Capture the cell that displays the provided text and extract its [X, Y] central coordinate. 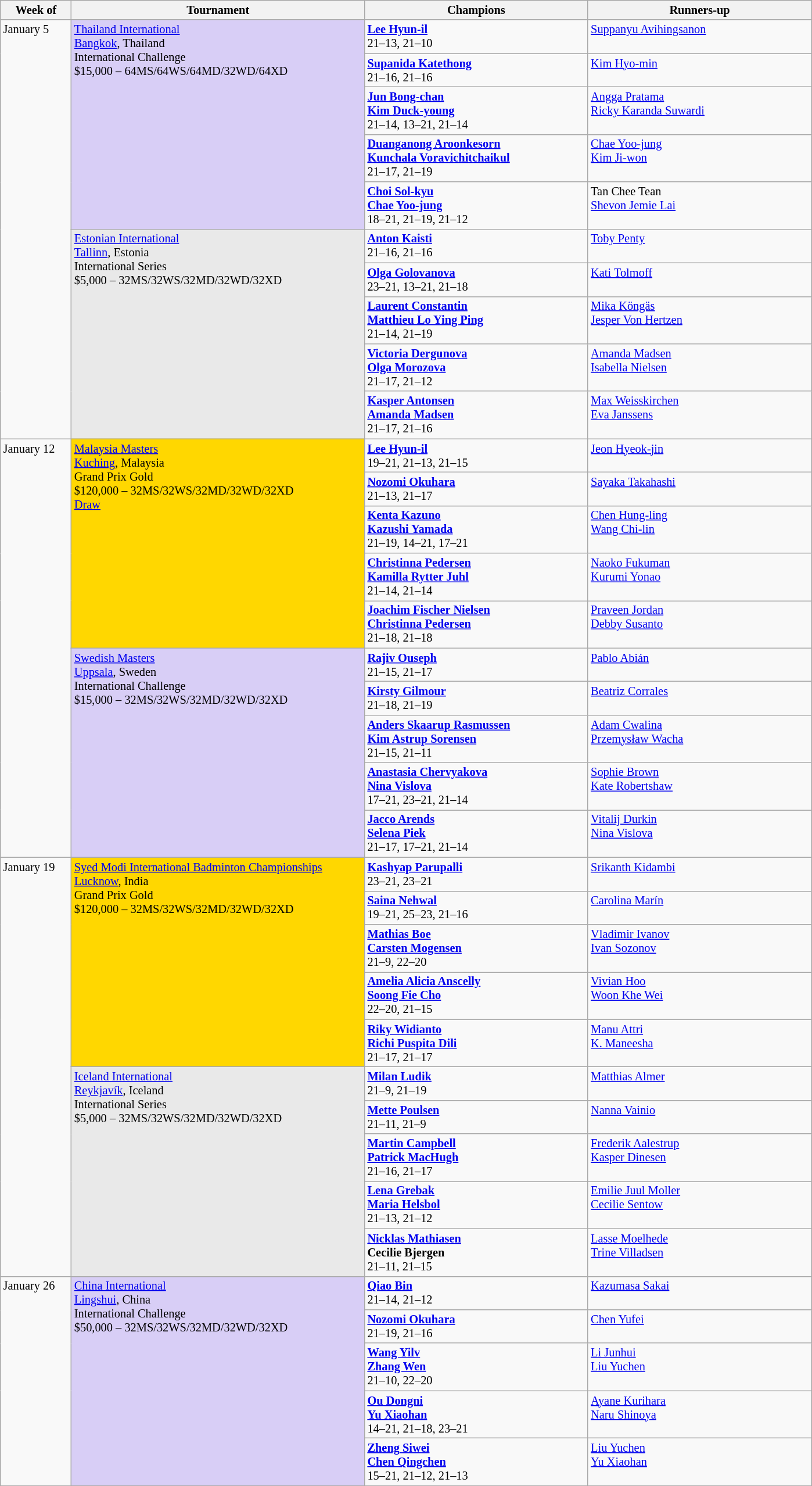
Olga Golovanova23–21, 13–21, 21–18 [476, 280]
Sayaka Takahashi [699, 489]
Nanna Vainio [699, 1117]
Angga Pratama Ricky Karanda Suwardi [699, 110]
Beatriz Corrales [699, 698]
Christinna Pedersen Kamilla Rytter Juhl21–14, 21–14 [476, 577]
Saina Nehwal19–21, 25–23, 21–16 [476, 908]
Wang Yilv Zhang Wen21–10, 22–20 [476, 1367]
Mathias Boe Carsten Mogensen21–9, 22–20 [476, 948]
Malaysia MastersKuching, MalaysiaGrand Prix Gold$120,000 – 32MS/32WS/32MD/32WD/32XDDraw [218, 543]
Chen Yufei [699, 1326]
Ayane Kurihara Naru Shinoya [699, 1415]
Lasse Moelhede Trine Villadsen [699, 1252]
Iceland InternationalReykjavík, IcelandInternational Series$5,000 – 32MS/32WS/32MD/32WD/32XD [218, 1171]
Srikanth Kidambi [699, 874]
Pablo Abián [699, 665]
Lena Grebak Maria Helsbol21–13, 21–12 [476, 1205]
Jun Bong-chan Kim Duck-young21–14, 13–21, 21–14 [476, 110]
Vivian Hoo Woon Khe Wei [699, 996]
Anton Kaisti21–16, 21–16 [476, 246]
Praveen Jordan Debby Susanto [699, 624]
Anastasia Chervyakova Nina Vislova17–21, 23–21, 21–14 [476, 786]
Frederik Aalestrup Kasper Dinesen [699, 1158]
January 5 [36, 229]
Jeon Hyeok-jin [699, 456]
Joachim Fischer Nielsen Christinna Pedersen21–18, 21–18 [476, 624]
Duanganong Aroonkesorn Kunchala Voravichitchaikul21–17, 21–19 [476, 158]
Chen Hung-ling Wang Chi-lin [699, 529]
Carolina Marín [699, 908]
Milan Ludik21–9, 21–19 [476, 1083]
Nozomi Okuhara21–13, 21–17 [476, 489]
Amanda Madsen Isabella Nielsen [699, 367]
January 12 [36, 649]
Choi Sol-kyu Chae Yoo-jung18–21, 21–19, 21–12 [476, 206]
Martin Campbell Patrick MacHugh21–16, 21–17 [476, 1158]
Zheng Siwei Chen Qingchen15–21, 21–12, 21–13 [476, 1462]
Adam Cwalina Przemysław Wacha [699, 739]
Naoko Fukuman Kurumi Yonao [699, 577]
Kati Tolmoff [699, 280]
China InternationalLingshui, ChinaInternational Challenge$50,000 – 32MS/32WS/32MD/32WD/32XD [218, 1381]
Ou Dongni Yu Xiaohan14–21, 21–18, 23–21 [476, 1415]
Rajiv Ouseph21–15, 21–17 [476, 665]
January 26 [36, 1381]
Kim Hyo-min [699, 70]
Kirsty Gilmour21–18, 21–19 [476, 698]
Emilie Juul Moller Cecilie Sentow [699, 1205]
Victoria Dergunova Olga Morozova21–17, 21–12 [476, 367]
Laurent Constantin Matthieu Lo Ying Ping21–14, 21–19 [476, 320]
Anders Skaarup Rasmussen Kim Astrup Sorensen21–15, 21–11 [476, 739]
Swedish MastersUppsala, SwedenInternational Challenge$15,000 – 32MS/32WS/32MD/32WD/32XD [218, 753]
Nozomi Okuhara21–19, 21–16 [476, 1326]
Qiao Bin21–14, 21–12 [476, 1293]
Champions [476, 10]
Week of [36, 10]
Kazumasa Sakai [699, 1293]
Suppanyu Avihingsanon [699, 37]
Matthias Almer [699, 1083]
Toby Penty [699, 246]
Liu Yuchen Yu Xiaohan [699, 1462]
Mette Poulsen21–11, 21–9 [476, 1117]
Estonian InternationalTallinn, EstoniaInternational Series$5,000 – 32MS/32WS/32MD/32WD/32XD [218, 334]
January 19 [36, 1067]
Max Weisskirchen Eva Janssens [699, 415]
Lee Hyun-il19–21, 21–13, 21–15 [476, 456]
Nicklas Mathiasen Cecilie Bjergen21–11, 21–15 [476, 1252]
Vladimir Ivanov Ivan Sozonov [699, 948]
Runners-up [699, 10]
Amelia Alicia Anscelly Soong Fie Cho22–20, 21–15 [476, 996]
Vitalij Durkin Nina Vislova [699, 833]
Kenta Kazuno Kazushi Yamada21–19, 14–21, 17–21 [476, 529]
Lee Hyun-il21–13, 21–10 [476, 37]
Chae Yoo-jung Kim Ji-won [699, 158]
Riky Widianto Richi Puspita Dili21–17, 21–17 [476, 1043]
Li Junhui Liu Yuchen [699, 1367]
Syed Modi International Badminton ChampionshipsLucknow, IndiaGrand Prix Gold$120,000 – 32MS/32WS/32MD/32WD/32XD [218, 962]
Supanida Katethong21–16, 21–16 [476, 70]
Sophie Brown Kate Robertshaw [699, 786]
Manu Attri K. Maneesha [699, 1043]
Kashyap Parupalli23–21, 23–21 [476, 874]
Jacco Arends Selena Piek21–17, 17–21, 21–14 [476, 833]
Mika Köngäs Jesper Von Hertzen [699, 320]
Tournament [218, 10]
Thailand International Bangkok, ThailandInternational Challenge$15,000 – 64MS/64WS/64MD/32WD/64XD [218, 124]
Kasper Antonsen Amanda Madsen21–17, 21–16 [476, 415]
Tan Chee Tean Shevon Jemie Lai [699, 206]
